Search for the cell housing the specified text and yield its [X, Y] center coordinate. 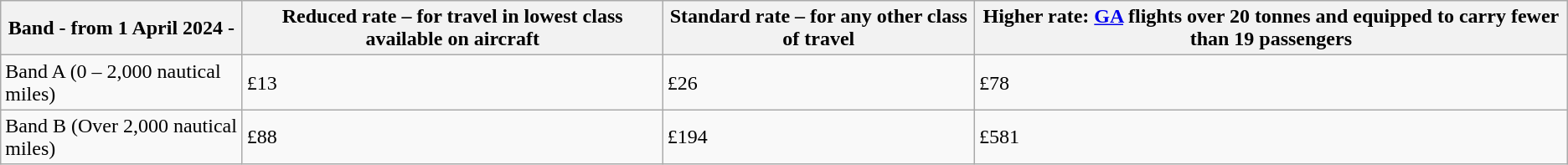
£78 [1271, 82]
Band A (0 – 2,000 nautical miles) [121, 82]
£581 [1271, 137]
£194 [818, 137]
Higher rate: GA flights over 20 tonnes and equipped to carry fewer than 19 passengers [1271, 28]
£88 [452, 137]
£13 [452, 82]
Band - from 1 April 2024 - [121, 28]
Standard rate – for any other class of travel [818, 28]
Reduced rate – for travel in lowest class available on aircraft [452, 28]
£26 [818, 82]
Band B (Over 2,000 nautical miles) [121, 137]
